Determine the [x, y] coordinate at the center of the cell enclosing the given text.  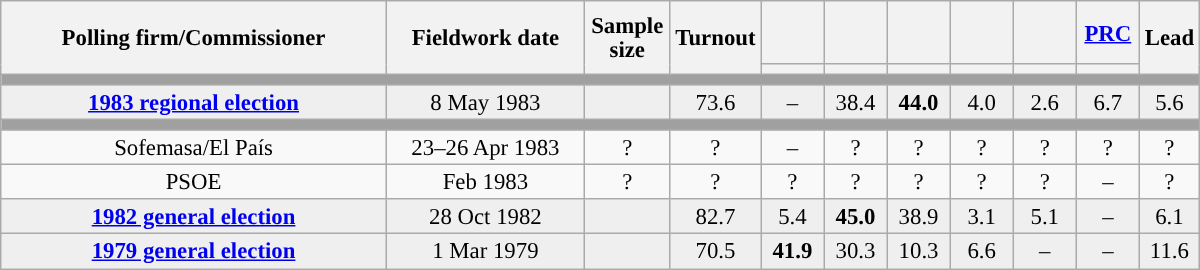
41.9 [792, 252]
28 Oct 1982 [485, 218]
1983 regional election [194, 102]
38.9 [918, 218]
44.0 [918, 102]
82.7 [716, 218]
2.6 [1044, 102]
6.7 [1108, 102]
Turnout [716, 38]
70.5 [716, 252]
10.3 [918, 252]
6.6 [982, 252]
1982 general election [194, 218]
3.1 [982, 218]
23–26 Apr 1983 [485, 148]
1 Mar 1979 [485, 252]
5.4 [792, 218]
Lead [1169, 38]
38.4 [856, 102]
Sofemasa/El País [194, 148]
30.3 [856, 252]
Polling firm/Commissioner [194, 38]
Sample size [627, 38]
8 May 1983 [485, 102]
6.1 [1169, 218]
45.0 [856, 218]
PSOE [194, 182]
5.6 [1169, 102]
PRC [1108, 32]
1979 general election [194, 252]
Feb 1983 [485, 182]
Fieldwork date [485, 38]
5.1 [1044, 218]
73.6 [716, 102]
4.0 [982, 102]
11.6 [1169, 252]
